Pinpoint the cell where the given text exists, returning its [X, Y] midpoint coordinate. 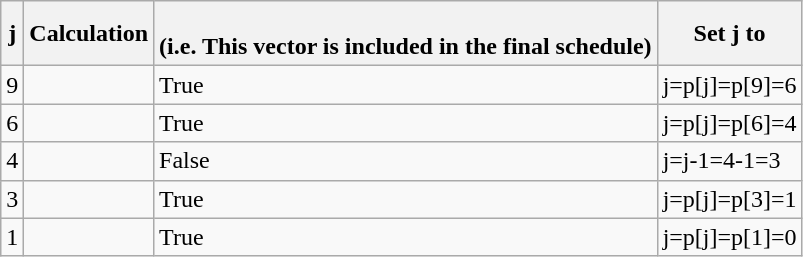
j [12, 34]
9 [12, 85]
j=p[j]=p[6]=4 [730, 123]
Calculation [89, 34]
j=p[j]=p[3]=1 [730, 199]
False [406, 161]
4 [12, 161]
6 [12, 123]
1 [12, 237]
3 [12, 199]
j=j-1=4-1=3 [730, 161]
j=p[j]=p[9]=6 [730, 85]
Set j to [730, 34]
(i.e. This vector is included in the final schedule) [406, 34]
j=p[j]=p[1]=0 [730, 237]
